Scan for the cell matching the given text and deliver its (X, Y) coordinate at center. 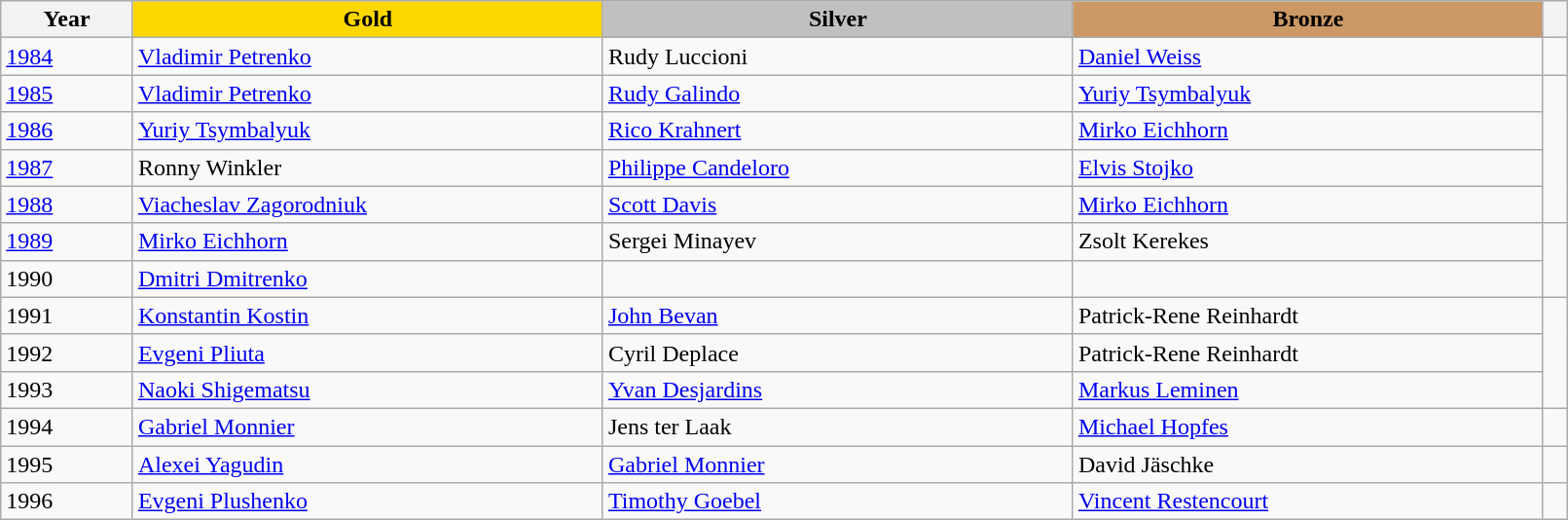
Dmitri Dmitrenko (368, 279)
1993 (67, 390)
1992 (67, 353)
Rudy Luccioni (837, 56)
Gold (368, 19)
1985 (67, 93)
Evgeni Plushenko (368, 501)
Elvis Stojko (1308, 167)
Ronny Winkler (368, 167)
1996 (67, 501)
1988 (67, 204)
Evgeni Pliuta (368, 353)
Philippe Candeloro (837, 167)
Rudy Galindo (837, 93)
Yvan Desjardins (837, 390)
Konstantin Kostin (368, 316)
1995 (67, 464)
Vincent Restencourt (1308, 501)
Cyril Deplace (837, 353)
Scott Davis (837, 204)
Zsolt Kerekes (1308, 241)
David Jäschke (1308, 464)
Naoki Shigematsu (368, 390)
1987 (67, 167)
1986 (67, 130)
1984 (67, 56)
1991 (67, 316)
Silver (837, 19)
Rico Krahnert (837, 130)
Sergei Minayev (837, 241)
Michael Hopfes (1308, 427)
1989 (67, 241)
Daniel Weiss (1308, 56)
1990 (67, 279)
Bronze (1308, 19)
Timothy Goebel (837, 501)
Alexei Yagudin (368, 464)
Jens ter Laak (837, 427)
1994 (67, 427)
John Bevan (837, 316)
Viacheslav Zagorodniuk (368, 204)
Year (67, 19)
Markus Leminen (1308, 390)
